Search for the cell housing the specified text and yield its (X, Y) center coordinate. 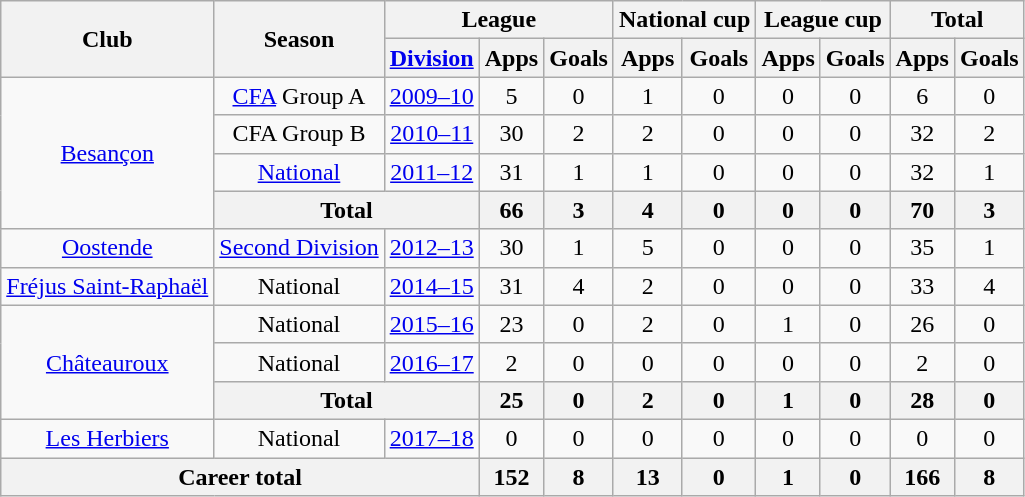
2017–18 (432, 438)
Second Division (299, 248)
25 (511, 400)
35 (922, 248)
National cup (684, 20)
Club (108, 39)
Career total (240, 477)
Fréjus Saint-Raphaël (108, 286)
Oostende (108, 248)
6 (922, 96)
33 (922, 286)
Châteauroux (108, 362)
2014–15 (432, 286)
Besançon (108, 153)
13 (647, 477)
2010–11 (432, 134)
CFA Group B (299, 134)
2011–12 (432, 172)
26 (922, 324)
28 (922, 400)
2016–17 (432, 362)
152 (511, 477)
2015–16 (432, 324)
League (498, 20)
CFA Group A (299, 96)
Les Herbiers (108, 438)
23 (511, 324)
70 (922, 210)
League cup (823, 20)
Division (432, 58)
2012–13 (432, 248)
2009–10 (432, 96)
Season (299, 39)
166 (922, 477)
66 (511, 210)
